Detect which cell encompasses the target text, then output its (X, Y) center coordinate. 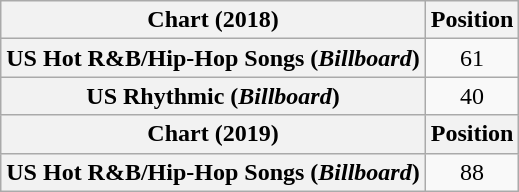
US Rhythmic (Billboard) (213, 96)
40 (472, 96)
Chart (2019) (213, 134)
88 (472, 172)
61 (472, 58)
Chart (2018) (213, 20)
